Provide the [X, Y] coordinate of the cell's center where the given text is located.  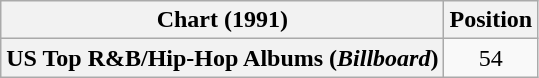
Position [491, 20]
US Top R&B/Hip-Hop Albums (Billboard) [222, 58]
54 [491, 58]
Chart (1991) [222, 20]
